Provide the (x, y) coordinate of the cell's center where the given text is located.  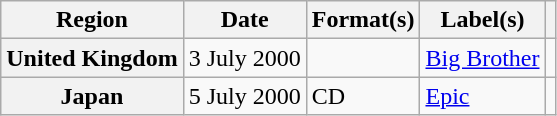
Label(s) (482, 20)
Japan (92, 96)
Epic (482, 96)
CD (363, 96)
Region (92, 20)
5 July 2000 (244, 96)
3 July 2000 (244, 58)
Big Brother (482, 58)
Date (244, 20)
United Kingdom (92, 58)
Format(s) (363, 20)
